Provide the (x, y) coordinate of the cell's center where the given text is located.  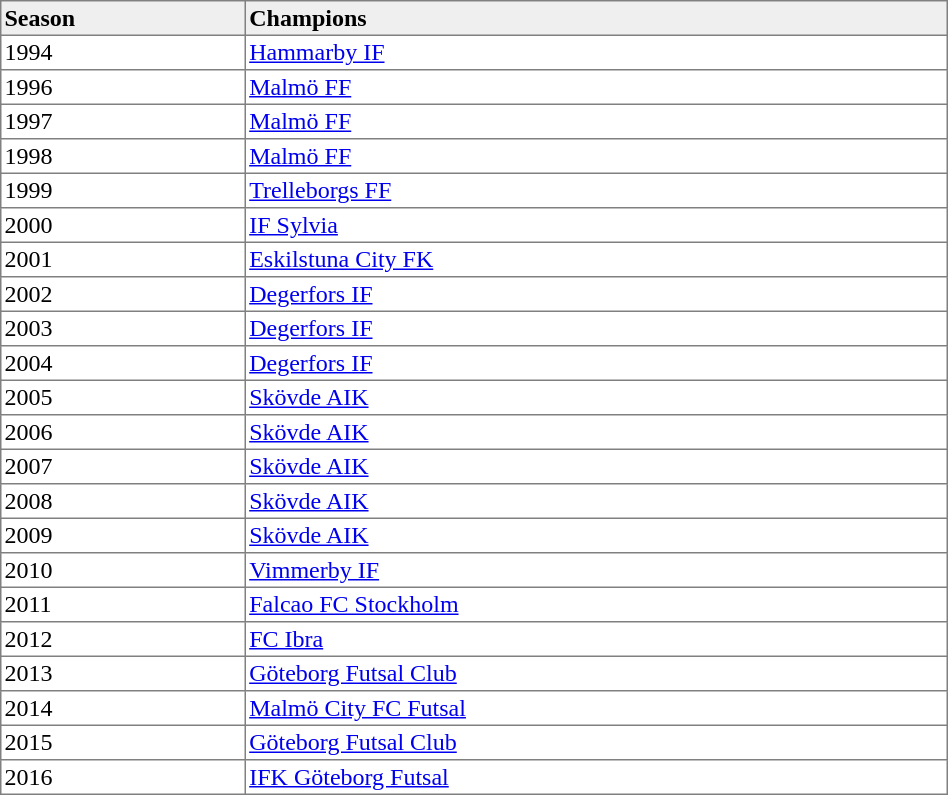
1996 (124, 87)
Eskilstuna City FK (596, 259)
1994 (124, 52)
Vimmerby IF (596, 570)
2008 (124, 501)
1998 (124, 156)
2010 (124, 570)
2015 (124, 742)
IFK Göteborg Futsal (596, 777)
2014 (124, 708)
FC Ibra (596, 639)
Season (124, 18)
2013 (124, 673)
Falcao FC Stockholm (596, 604)
2012 (124, 639)
2002 (124, 294)
1999 (124, 190)
2000 (124, 225)
2006 (124, 432)
Champions (596, 18)
2009 (124, 535)
2007 (124, 466)
2003 (124, 328)
1997 (124, 121)
2011 (124, 604)
2016 (124, 777)
Malmö City FC Futsal (596, 708)
IF Sylvia (596, 225)
Trelleborgs FF (596, 190)
2001 (124, 259)
Hammarby IF (596, 52)
2005 (124, 397)
2004 (124, 363)
